For the text-containing cell, return its midpoint in [X, Y] coordinate format. 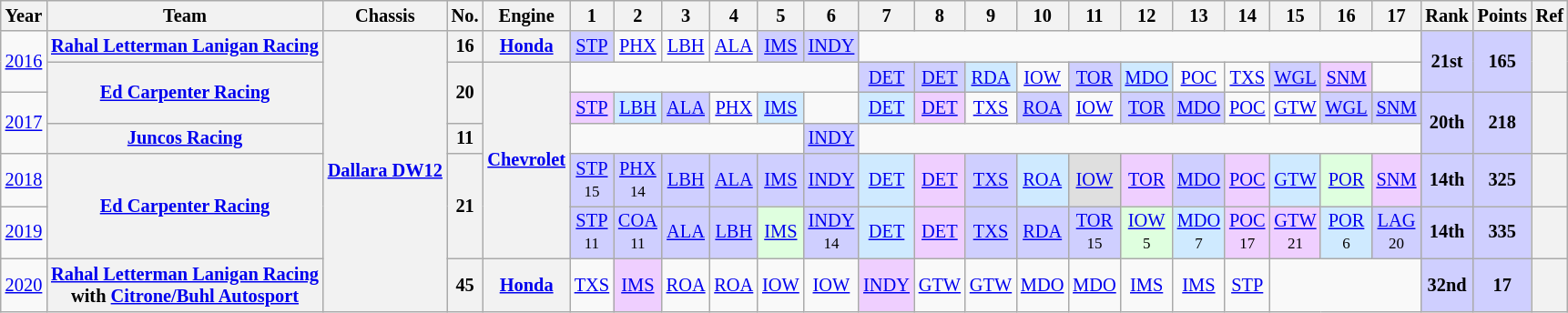
1 [592, 15]
2 [637, 15]
Year [24, 15]
3 [687, 15]
Chevrolet [526, 160]
Chassis [385, 15]
20th [1446, 122]
5 [780, 15]
335 [1502, 232]
325 [1502, 180]
PHX14 [637, 180]
6 [832, 15]
45 [465, 285]
STP15 [592, 180]
Dallara DW12 [385, 171]
Ref [1550, 15]
2020 [24, 285]
165 [1502, 62]
POR6 [1346, 232]
10 [1042, 15]
12 [1147, 15]
2016 [24, 62]
20 [465, 93]
IOW5 [1147, 232]
Points [1502, 15]
7 [887, 15]
218 [1502, 122]
GTW21 [1295, 232]
8 [940, 15]
32nd [1446, 285]
MDO7 [1198, 232]
14 [1247, 15]
No. [465, 15]
Rahal Letterman Lanigan Racingwith Citrone/Buhl Autosport [185, 285]
2019 [24, 232]
21st [1446, 62]
13 [1198, 15]
Team [185, 15]
COA11 [637, 232]
LAG20 [1397, 232]
15 [1295, 15]
2018 [24, 180]
21 [465, 206]
Rank [1446, 15]
TOR15 [1095, 232]
2017 [24, 122]
Engine [526, 15]
POR [1346, 180]
Juncos Racing [185, 138]
9 [991, 15]
INDY14 [832, 232]
Rahal Letterman Lanigan Racing [185, 46]
POC17 [1247, 232]
STP11 [592, 232]
4 [734, 15]
